For the text-containing cell, return its midpoint in [x, y] coordinate format. 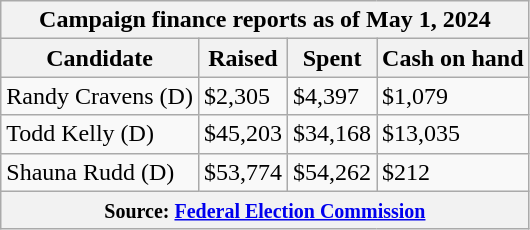
$2,305 [242, 96]
Shauna Rudd (D) [100, 172]
$212 [453, 172]
$4,397 [332, 96]
Raised [242, 58]
$54,262 [332, 172]
Cash on hand [453, 58]
Spent [332, 58]
$34,168 [332, 134]
$13,035 [453, 134]
Campaign finance reports as of May 1, 2024 [265, 20]
$53,774 [242, 172]
Todd Kelly (D) [100, 134]
Source: Federal Election Commission [265, 210]
$1,079 [453, 96]
$45,203 [242, 134]
Candidate [100, 58]
Randy Cravens (D) [100, 96]
